Determine the [X, Y] coordinate at the center of the cell enclosing the given text.  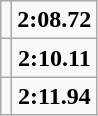
2:08.72 [54, 20]
2:11.94 [54, 96]
2:10.11 [54, 58]
